Identify which cell holds the provided text, then report its [X, Y] central coordinate. 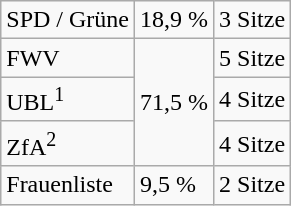
5 Sitze [252, 58]
Frauenliste [68, 185]
3 Sitze [252, 20]
18,9 % [174, 20]
2 Sitze [252, 185]
FWV [68, 58]
UBL1 [68, 100]
SPD / Grüne [68, 20]
ZfA2 [68, 144]
9,5 % [174, 185]
71,5 % [174, 102]
